Provide the (X, Y) coordinate of the cell's center where the given text is located.  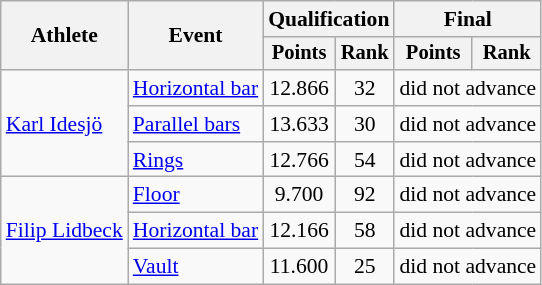
92 (365, 195)
Filip Lidbeck (64, 230)
Vault (196, 267)
54 (365, 160)
13.633 (299, 124)
Final (468, 19)
Floor (196, 195)
Qualification (328, 19)
30 (365, 124)
12.166 (299, 231)
Karl Idesjö (64, 124)
Athlete (64, 36)
9.700 (299, 195)
Rings (196, 160)
Parallel bars (196, 124)
32 (365, 88)
25 (365, 267)
58 (365, 231)
12.766 (299, 160)
Event (196, 36)
11.600 (299, 267)
12.866 (299, 88)
